Output the (x, y) coordinate of the center of the cell containing the given text.  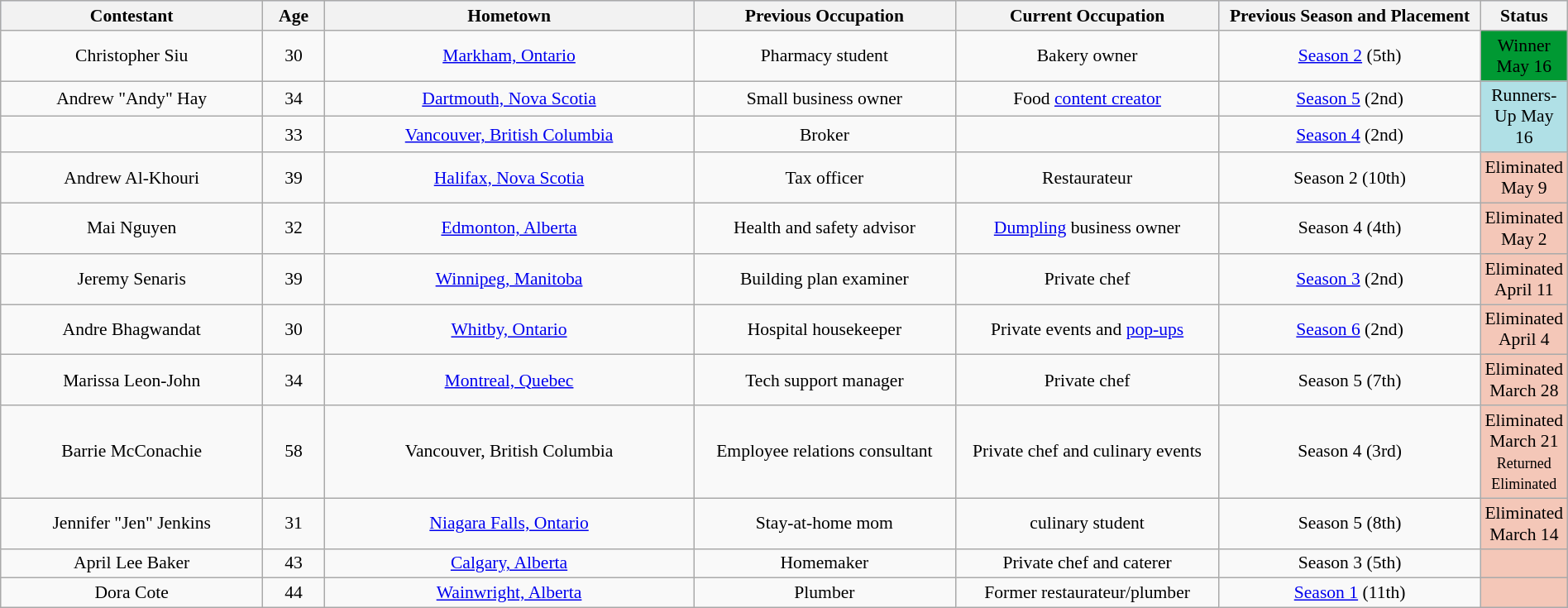
Andrew Al-Khouri (132, 179)
Pharmacy student (824, 56)
Season 6 (2nd) (1350, 329)
Previous Season and Placement (1350, 16)
Former restaurateur/plumber (1087, 593)
Season 5 (7th) (1350, 381)
Winner May 16 (1523, 56)
Current Occupation (1087, 16)
43 (294, 563)
Dumpling business owner (1087, 228)
Runners-Up May 16 (1523, 117)
44 (294, 593)
Broker (824, 134)
31 (294, 523)
Season 5 (8th) (1350, 523)
Season 3 (2nd) (1350, 280)
Montreal, Quebec (509, 381)
Private chef and caterer (1087, 563)
Restaurateur (1087, 179)
Eliminated April 11 (1523, 280)
Building plan examiner (824, 280)
Plumber (824, 593)
Season 1 (11th) (1350, 593)
Eliminated March 21Returned Eliminated (1523, 452)
Markham, Ontario (509, 56)
Previous Occupation (824, 16)
Eliminated April 4 (1523, 329)
Health and safety advisor (824, 228)
Halifax, Nova Scotia (509, 179)
Marissa Leon-John (132, 381)
Stay-at-home mom (824, 523)
Season 3 (5th) (1350, 563)
Status (1523, 16)
Homemaker (824, 563)
Niagara Falls, Ontario (509, 523)
Andrew "Andy" Hay (132, 99)
Contestant (132, 16)
Hospital housekeeper (824, 329)
32 (294, 228)
Barrie McConachie (132, 452)
Jeremy Senaris (132, 280)
Eliminated March 28 (1523, 381)
Jennifer "Jen" Jenkins (132, 523)
Eliminated May 9 (1523, 179)
Private chef and culinary events (1087, 452)
Season 4 (3rd) (1350, 452)
Tech support manager (824, 381)
58 (294, 452)
Calgary, Alberta (509, 563)
Edmonton, Alberta (509, 228)
culinary student (1087, 523)
Season 4 (2nd) (1350, 134)
Tax officer (824, 179)
Mai Nguyen (132, 228)
Season 5 (2nd) (1350, 99)
Private events and pop-ups (1087, 329)
Eliminated March 14 (1523, 523)
Bakery owner (1087, 56)
Dora Cote (132, 593)
Wainwright, Alberta (509, 593)
Food content creator (1087, 99)
Eliminated May 2 (1523, 228)
Winnipeg, Manitoba (509, 280)
Dartmouth, Nova Scotia (509, 99)
33 (294, 134)
Season 2 (5th) (1350, 56)
Age (294, 16)
April Lee Baker (132, 563)
Employee relations consultant (824, 452)
Season 2 (10th) (1350, 179)
Christopher Siu (132, 56)
Andre Bhagwandat (132, 329)
Hometown (509, 16)
Whitby, Ontario (509, 329)
Small business owner (824, 99)
Season 4 (4th) (1350, 228)
